Detect which cell encompasses the target text, then output its [X, Y] center coordinate. 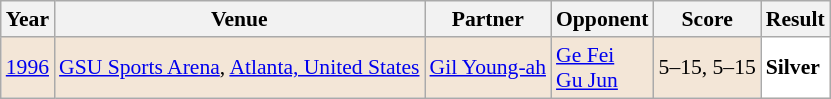
Silver [796, 68]
Year [28, 19]
Score [708, 19]
5–15, 5–15 [708, 68]
Result [796, 19]
Partner [488, 19]
Venue [239, 19]
1996 [28, 68]
Gil Young-ah [488, 68]
Opponent [602, 19]
GSU Sports Arena, Atlanta, United States [239, 68]
Ge Fei Gu Jun [602, 68]
